Determine the [X, Y] coordinate at the center of the cell enclosing the given text.  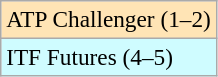
ITF Futures (4–5) [108, 57]
ATP Challenger (1–2) [108, 19]
